Scan for the cell matching the given text and deliver its [x, y] coordinate at center. 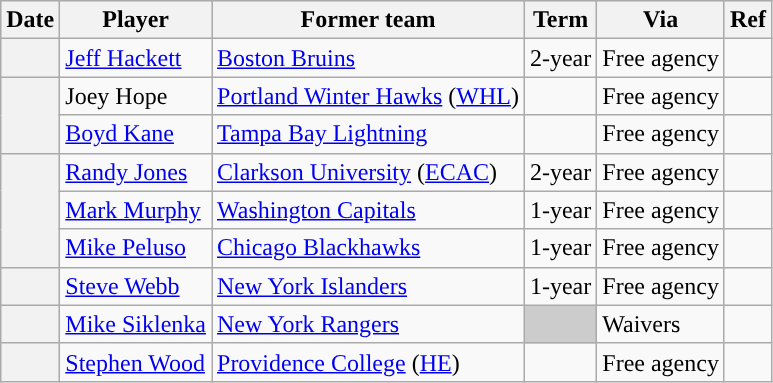
Mike Siklenka [136, 324]
Portland Winter Hawks (WHL) [368, 96]
Mark Murphy [136, 210]
Joey Hope [136, 96]
Providence College (HE) [368, 362]
Steve Webb [136, 286]
Ref [748, 20]
Jeff Hackett [136, 58]
Boyd Kane [136, 134]
Via [661, 20]
Player [136, 20]
Washington Capitals [368, 210]
Clarkson University (ECAC) [368, 172]
Former team [368, 20]
Boston Bruins [368, 58]
New York Rangers [368, 324]
Term [560, 20]
Mike Peluso [136, 248]
New York Islanders [368, 286]
Chicago Blackhawks [368, 248]
Randy Jones [136, 172]
Date [30, 20]
Stephen Wood [136, 362]
Tampa Bay Lightning [368, 134]
Waivers [661, 324]
